Output the [x, y] coordinate of the center of the cell containing the given text.  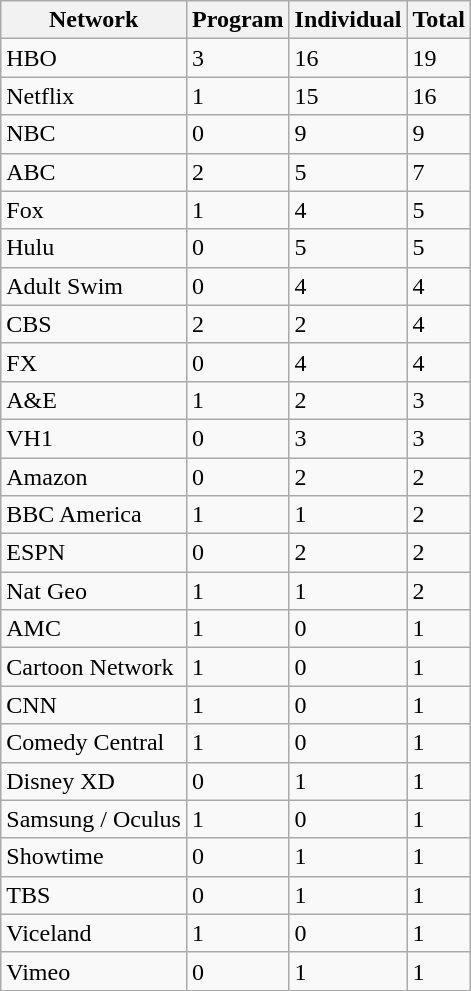
Netflix [94, 96]
NBC [94, 134]
Samsung / Oculus [94, 819]
BBC America [94, 515]
AMC [94, 629]
ABC [94, 172]
VH1 [94, 438]
Program [238, 20]
CBS [94, 324]
Network [94, 20]
Nat Geo [94, 591]
Individual [348, 20]
Disney XD [94, 781]
TBS [94, 895]
Total [439, 20]
Comedy Central [94, 743]
Showtime [94, 857]
19 [439, 58]
Vimeo [94, 971]
Fox [94, 210]
Adult Swim [94, 286]
CNN [94, 705]
Viceland [94, 933]
HBO [94, 58]
7 [439, 172]
Cartoon Network [94, 667]
15 [348, 96]
Amazon [94, 477]
FX [94, 362]
A&E [94, 400]
ESPN [94, 553]
Hulu [94, 248]
